Capture the cell that displays the provided text and extract its (X, Y) central coordinate. 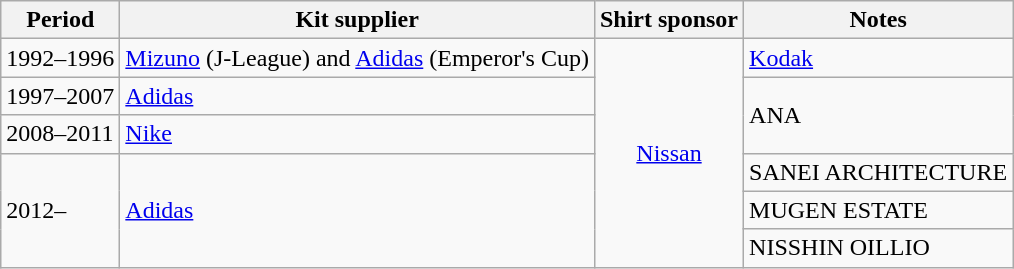
MUGEN ESTATE (878, 210)
Kit supplier (358, 20)
Shirt sponsor (668, 20)
Notes (878, 20)
ANA (878, 115)
1997–2007 (60, 96)
SANEI ARCHITECTURE (878, 172)
Nike (358, 134)
2008–2011 (60, 134)
Nissan (668, 153)
1992–1996 (60, 58)
Mizuno (J-League) and Adidas (Emperor's Cup) (358, 58)
Kodak (878, 58)
NISSHIN OILLIO (878, 248)
2012– (60, 210)
Period (60, 20)
